Locate the cell with the specified text and output its [x, y] center coordinate. 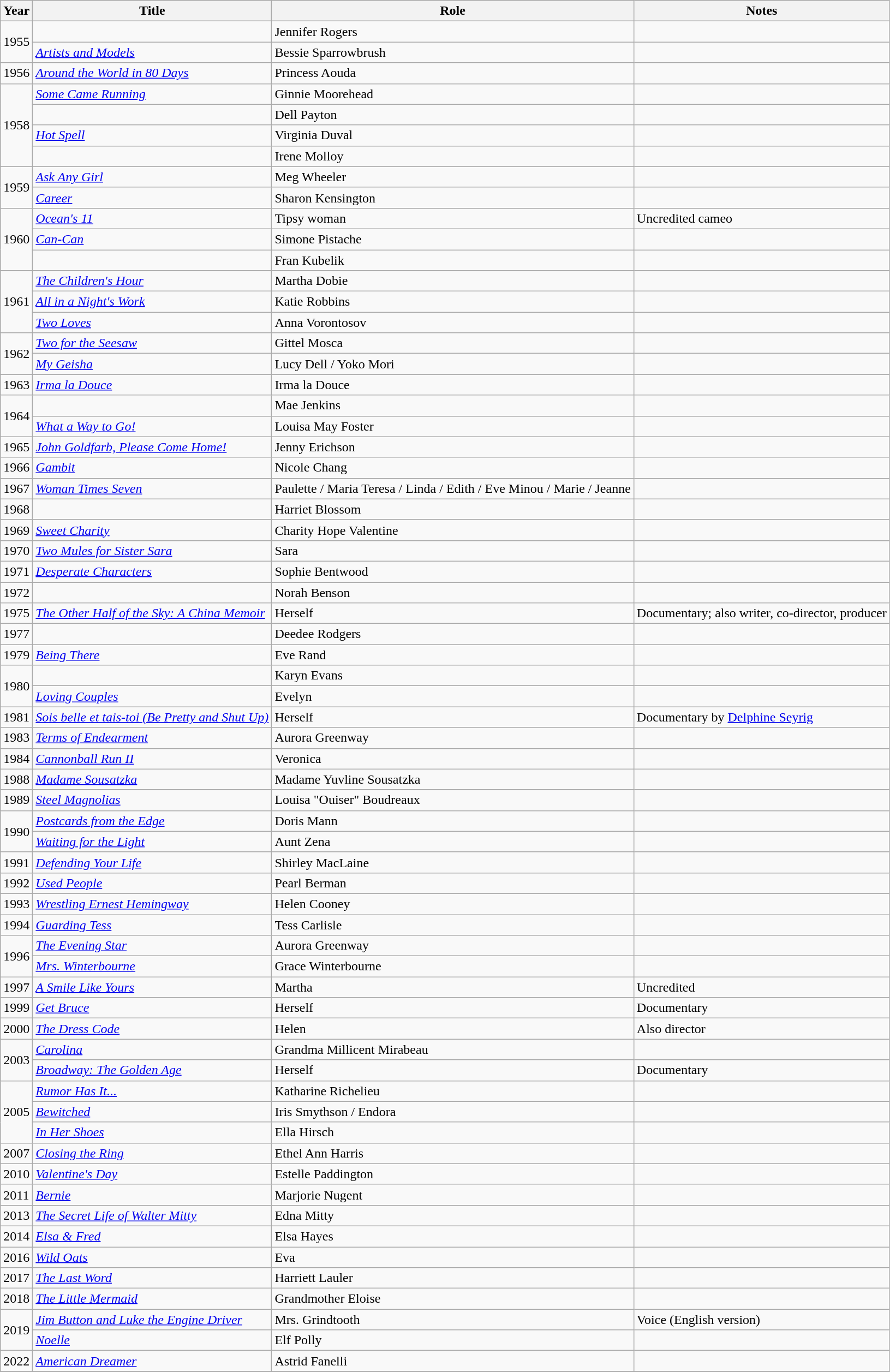
The Last Word [152, 1278]
1990 [16, 831]
John Goldfarb, Please Come Home! [152, 447]
1959 [16, 187]
2011 [16, 1195]
Woman Times Seven [152, 488]
Sara [453, 551]
Cannonball Run II [152, 759]
Defending Your Life [152, 862]
2016 [16, 1257]
Jennifer Rogers [453, 32]
1960 [16, 239]
Helen [453, 1029]
Iris Smythson / Endora [453, 1112]
Documentary by Delphine Seyrig [762, 717]
1971 [16, 571]
Tipsy woman [453, 218]
2003 [16, 1060]
Carolina [152, 1049]
Also director [762, 1029]
1981 [16, 717]
Gambit [152, 468]
Get Bruce [152, 1008]
1988 [16, 779]
1970 [16, 551]
Karyn Evans [453, 676]
My Geisha [152, 364]
Ethel Ann Harris [453, 1153]
The Little Mermaid [152, 1299]
Guarding Tess [152, 925]
1965 [16, 447]
Paulette / Maria Teresa / Linda / Edith / Eve Minou / Marie / Jeanne [453, 488]
Charity Hope Valentine [453, 530]
Bewitched [152, 1112]
What a Way to Go! [152, 426]
Norah Benson [453, 592]
Sophie Bentwood [453, 571]
Louisa May Foster [453, 426]
Notes [762, 11]
Tess Carlisle [453, 925]
Fran Kubelik [453, 260]
Eva [453, 1257]
The Other Half of the Sky: A China Memoir [152, 613]
Martha Dobie [453, 281]
Edna Mitty [453, 1215]
Astrid Fanelli [453, 1361]
Can-Can [152, 239]
Ocean's 11 [152, 218]
Estelle Paddington [453, 1174]
Sweet Charity [152, 530]
Anna Vorontosov [453, 323]
2018 [16, 1299]
Aunt Zena [453, 842]
Nicole Chang [453, 468]
1992 [16, 883]
Virginia Duval [453, 135]
Role [453, 11]
1956 [16, 73]
Broadway: The Golden Age [152, 1070]
Bessie Sparrowbrush [453, 52]
Princess Aouda [453, 73]
The Children's Hour [152, 281]
Mrs. Grindtooth [453, 1320]
Two Mules for Sister Sara [152, 551]
2019 [16, 1330]
2007 [16, 1153]
Bernie [152, 1195]
Gittel Mosca [453, 343]
Eve Rand [453, 655]
1963 [16, 385]
Rumor Has It... [152, 1091]
The Dress Code [152, 1029]
Katharine Richelieu [453, 1091]
Ella Hirsch [453, 1132]
2022 [16, 1361]
Madame Sousatzka [152, 779]
Sois belle et tais-toi (Be Pretty and Shut Up) [152, 717]
Uncredited [762, 987]
Jim Button and Luke the Engine Driver [152, 1320]
1975 [16, 613]
Elsa Hayes [453, 1236]
Lucy Dell / Yoko Mori [453, 364]
All in a Night's Work [152, 302]
Martha [453, 987]
Harriet Blossom [453, 509]
Grace Winterbourne [453, 967]
2017 [16, 1278]
1964 [16, 416]
2005 [16, 1112]
1980 [16, 686]
Steel Magnolias [152, 800]
1991 [16, 862]
Being There [152, 655]
Irene Molloy [453, 156]
Documentary; also writer, co-director, producer [762, 613]
1958 [16, 125]
1968 [16, 509]
Loving Couples [152, 696]
Noelle [152, 1340]
The Secret Life of Walter Mitty [152, 1215]
1977 [16, 634]
1961 [16, 302]
Katie Robbins [453, 302]
1996 [16, 956]
Wrestling Ernest Hemingway [152, 904]
Veronica [453, 759]
Voice (English version) [762, 1320]
Mrs. Winterbourne [152, 967]
Grandma Millicent Mirabeau [453, 1049]
Around the World in 80 Days [152, 73]
Dell Payton [453, 115]
Two Loves [152, 323]
Closing the Ring [152, 1153]
Evelyn [453, 696]
2010 [16, 1174]
Artists and Models [152, 52]
Hot Spell [152, 135]
Year [16, 11]
Valentine's Day [152, 1174]
Elsa & Fred [152, 1236]
Desperate Characters [152, 571]
Waiting for the Light [152, 842]
Wild Oats [152, 1257]
1993 [16, 904]
1979 [16, 655]
Louisa "Ouiser" Boudreaux [453, 800]
1966 [16, 468]
1962 [16, 354]
Marjorie Nugent [453, 1195]
Uncredited cameo [762, 218]
1969 [16, 530]
Meg Wheeler [453, 177]
Harriett Lauler [453, 1278]
1997 [16, 987]
Simone Pistache [453, 239]
Mae Jenkins [453, 405]
Two for the Seesaw [152, 343]
Helen Cooney [453, 904]
Used People [152, 883]
Pearl Berman [453, 883]
Some Came Running [152, 94]
Elf Polly [453, 1340]
Ginnie Moorehead [453, 94]
Jenny Erichson [453, 447]
A Smile Like Yours [152, 987]
1994 [16, 925]
Title [152, 11]
Grandmother Eloise [453, 1299]
Career [152, 198]
In Her Shoes [152, 1132]
1999 [16, 1008]
1967 [16, 488]
Terms of Endearment [152, 738]
Shirley MacLaine [453, 862]
Ask Any Girl [152, 177]
American Dreamer [152, 1361]
2014 [16, 1236]
Postcards from the Edge [152, 821]
The Evening Star [152, 946]
Doris Mann [453, 821]
1955 [16, 42]
1984 [16, 759]
Sharon Kensington [453, 198]
1983 [16, 738]
2000 [16, 1029]
Madame Yuvline Sousatzka [453, 779]
1972 [16, 592]
Deedee Rodgers [453, 634]
1989 [16, 800]
2013 [16, 1215]
